Scan for the cell matching the given text and deliver its [X, Y] coordinate at center. 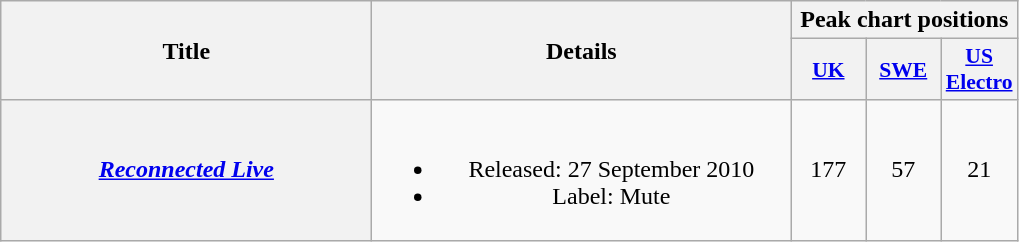
Peak chart positions [904, 20]
Reconnected Live [186, 170]
USElectro [980, 70]
57 [904, 170]
UK [828, 70]
Released: 27 September 2010Label: Mute [582, 170]
Details [582, 50]
21 [980, 170]
SWE [904, 70]
177 [828, 170]
Title [186, 50]
